Determine the [x, y] coordinate at the center of the cell enclosing the given text.  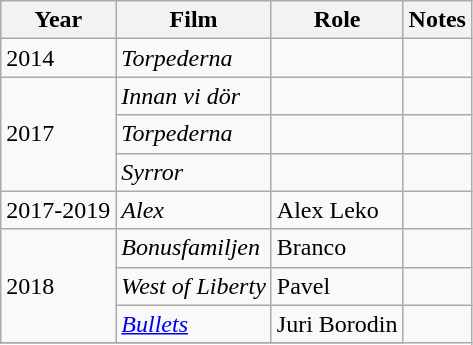
Year [58, 20]
2014 [58, 58]
Syrror [194, 172]
West of Liberty [194, 286]
Bullets [194, 324]
Bonusfamiljen [194, 248]
Branco [337, 248]
Notes [437, 20]
Innan vi dör [194, 96]
Film [194, 20]
Juri Borodin [337, 324]
2017 [58, 134]
2017-2019 [58, 210]
Alex [194, 210]
2018 [58, 286]
Role [337, 20]
Alex Leko [337, 210]
Pavel [337, 286]
